Provide the [x, y] coordinate of the cell's center where the given text is located.  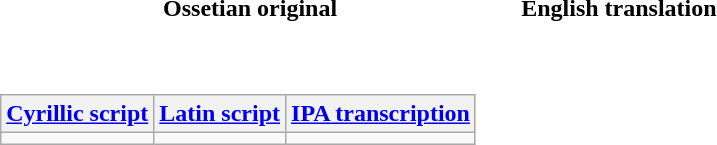
IPA transcription [381, 114]
Latin script [220, 114]
Cyrillic script [78, 114]
